Locate the cell with the specified text and output its (x, y) center coordinate. 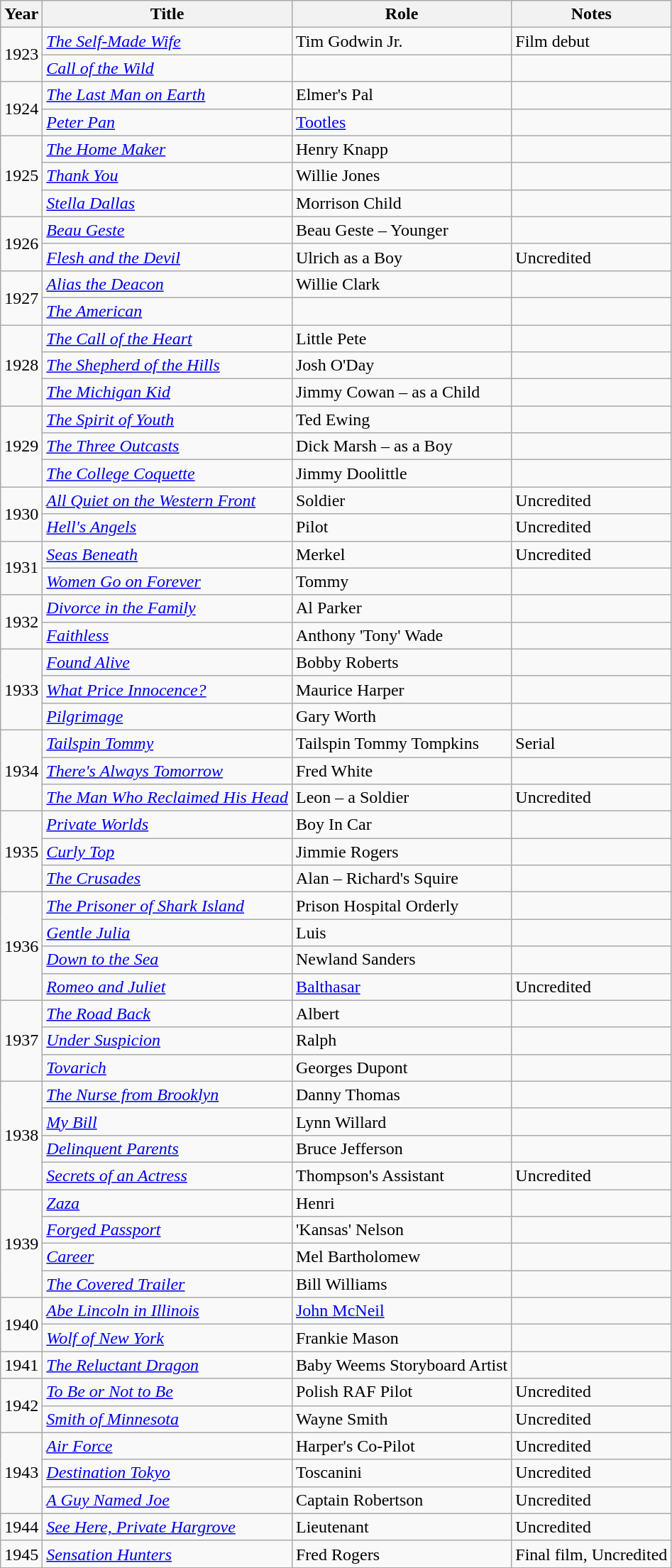
Divorce in the Family (167, 608)
A Guy Named Joe (167, 1500)
Anthony 'Tony' Wade (402, 635)
There's Always Tomorrow (167, 770)
1938 (21, 1135)
Polish RAF Pilot (402, 1392)
Call of the Wild (167, 68)
The College Coquette (167, 473)
Henry Knapp (402, 149)
Merkel (402, 554)
Alan – Richard's Squire (402, 879)
Private Worlds (167, 825)
Henri (402, 1203)
Bruce Jefferson (402, 1148)
Lynn Willard (402, 1122)
Tailspin Tommy Tompkins (402, 743)
Career (167, 1257)
Stella Dallas (167, 203)
Mel Bartholomew (402, 1257)
Jimmy Doolittle (402, 473)
Ted Ewing (402, 420)
Zaza (167, 1203)
Prison Hospital Orderly (402, 906)
Al Parker (402, 608)
1941 (21, 1365)
Smith of Minnesota (167, 1419)
Soldier (402, 500)
The Reluctant Dragon (167, 1365)
Forged Passport (167, 1230)
Fred Rogers (402, 1554)
The Nurse from Brooklyn (167, 1095)
1939 (21, 1244)
Morrison Child (402, 203)
Jimmie Rogers (402, 852)
Women Go on Forever (167, 581)
To Be or Not to Be (167, 1392)
Notes (592, 14)
The Last Man on Earth (167, 95)
Danny Thomas (402, 1095)
1926 (21, 243)
All Quiet on the Western Front (167, 500)
The Self-Made Wife (167, 41)
Georges Dupont (402, 1068)
1923 (21, 55)
1925 (21, 176)
The Home Maker (167, 149)
Tailspin Tommy (167, 743)
Tim Godwin Jr. (402, 41)
Luis (402, 933)
Peter Pan (167, 122)
Willie Clark (402, 284)
1934 (21, 770)
The Road Back (167, 1014)
1932 (21, 622)
Frankie Mason (402, 1338)
Baby Weems Storyboard Artist (402, 1365)
Sensation Hunters (167, 1554)
1930 (21, 514)
1927 (21, 297)
Tootles (402, 122)
Balthasar (402, 987)
Lieutenant (402, 1527)
Elmer's Pal (402, 95)
Gary Worth (402, 716)
Title (167, 14)
Tovarich (167, 1068)
Flesh and the Devil (167, 257)
1929 (21, 446)
The Three Outcasts (167, 446)
1935 (21, 852)
1943 (21, 1473)
Pilot (402, 527)
Curly Top (167, 852)
The Spirit of Youth (167, 420)
The Prisoner of Shark Island (167, 906)
Toscanini (402, 1473)
The Man Who Reclaimed His Head (167, 798)
1931 (21, 568)
Thank You (167, 176)
The American (167, 311)
Down to the Sea (167, 960)
Alias the Deacon (167, 284)
1936 (21, 946)
Year (21, 14)
Final film, Uncredited (592, 1554)
Jimmy Cowan – as a Child (402, 393)
Pilgrimage (167, 716)
1933 (21, 689)
1942 (21, 1405)
The Call of the Heart (167, 339)
The Covered Trailer (167, 1284)
1937 (21, 1041)
1940 (21, 1325)
Wolf of New York (167, 1338)
The Crusades (167, 879)
Found Alive (167, 662)
'Kansas' Nelson (402, 1230)
1924 (21, 109)
John McNeil (402, 1311)
Josh O'Day (402, 366)
My Bill (167, 1122)
Faithless (167, 635)
1928 (21, 366)
Hell's Angels (167, 527)
1944 (21, 1527)
Serial (592, 743)
What Price Innocence? (167, 689)
Delinquent Parents (167, 1148)
Beau Geste (167, 230)
Thompson's Assistant (402, 1175)
Willie Jones (402, 176)
Fred White (402, 770)
Dick Marsh – as a Boy (402, 446)
Tommy (402, 581)
Albert (402, 1014)
Abe Lincoln in Illinois (167, 1311)
Under Suspicion (167, 1041)
The Michigan Kid (167, 393)
Gentle Julia (167, 933)
1945 (21, 1554)
Beau Geste – Younger (402, 230)
Ralph (402, 1041)
Newland Sanders (402, 960)
Romeo and Juliet (167, 987)
See Here, Private Hargrove (167, 1527)
Ulrich as a Boy (402, 257)
Bill Williams (402, 1284)
The Shepherd of the Hills (167, 366)
Destination Tokyo (167, 1473)
Boy In Car (402, 825)
Film debut (592, 41)
Little Pete (402, 339)
Wayne Smith (402, 1419)
Maurice Harper (402, 689)
Seas Beneath (167, 554)
Secrets of an Actress (167, 1175)
Role (402, 14)
Captain Robertson (402, 1500)
Harper's Co-Pilot (402, 1446)
Bobby Roberts (402, 662)
Air Force (167, 1446)
Leon – a Soldier (402, 798)
